Return the (X, Y) coordinate for the center point of the cell that contains the specified text.  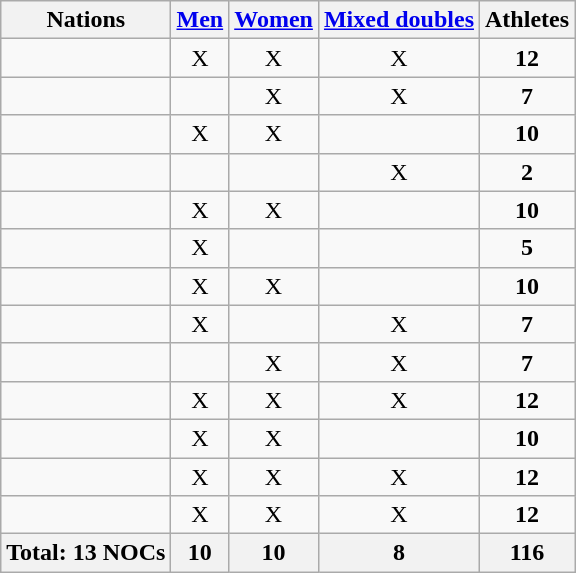
Women (274, 20)
116 (528, 553)
Mixed doubles (398, 20)
Total: 13 NOCs (86, 553)
8 (398, 553)
2 (528, 172)
Nations (86, 20)
Athletes (528, 20)
5 (528, 248)
Men (200, 20)
